Find where the given text appears and provide that cell's center as [X, Y] coordinate. 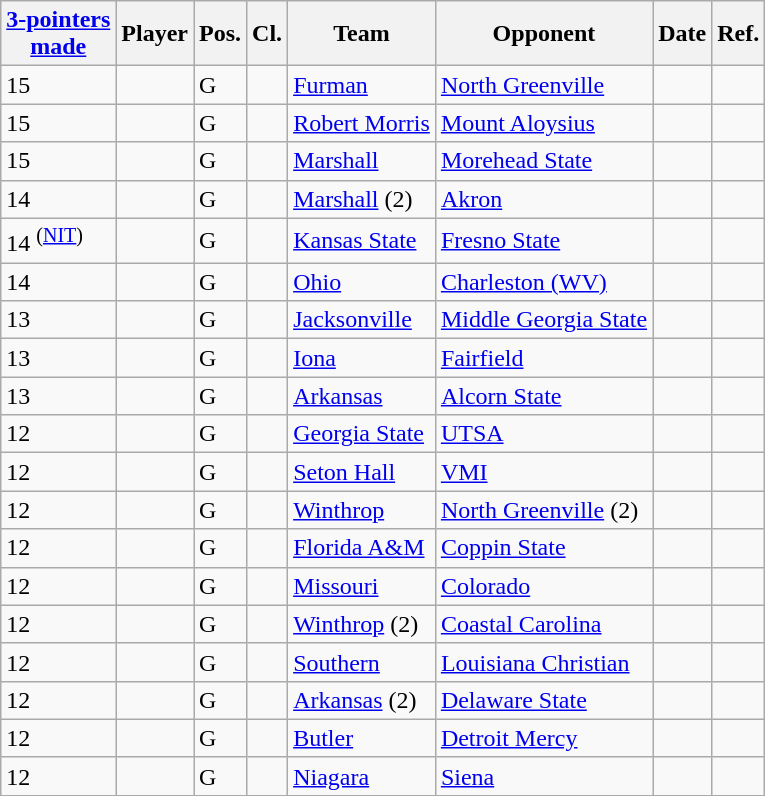
Arkansas (2) [362, 700]
Middle Georgia State [544, 320]
Pos. [220, 34]
Niagara [362, 776]
Ohio [362, 282]
3-pointersmade [58, 34]
Florida A&M [362, 548]
Charleston (WV) [544, 282]
Date [682, 34]
Akron [544, 199]
Fresno State [544, 240]
Morehead State [544, 161]
Louisiana Christian [544, 662]
14 (NIT) [58, 240]
Fairfield [544, 358]
Iona [362, 358]
North Greenville [544, 85]
VMI [544, 472]
Mount Aloysius [544, 123]
Detroit Mercy [544, 738]
Coppin State [544, 548]
Marshall (2) [362, 199]
Georgia State [362, 434]
Furman [362, 85]
Southern [362, 662]
Cl. [268, 34]
Player [155, 34]
Marshall [362, 161]
UTSA [544, 434]
Team [362, 34]
Opponent [544, 34]
Winthrop (2) [362, 624]
Missouri [362, 586]
Robert Morris [362, 123]
Kansas State [362, 240]
Siena [544, 776]
Winthrop [362, 510]
Coastal Carolina [544, 624]
Arkansas [362, 396]
Butler [362, 738]
Ref. [738, 34]
Seton Hall [362, 472]
Alcorn State [544, 396]
North Greenville (2) [544, 510]
Jacksonville [362, 320]
Delaware State [544, 700]
Colorado [544, 586]
